Locate the cell with the specified text and output its (X, Y) center coordinate. 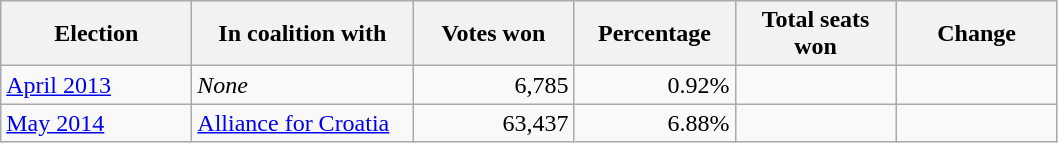
Change (976, 34)
6,785 (494, 85)
Votes won (494, 34)
Alliance for Croatia (302, 123)
None (302, 85)
63,437 (494, 123)
Percentage (654, 34)
6.88% (654, 123)
May 2014 (96, 123)
April 2013 (96, 85)
0.92% (654, 85)
Election (96, 34)
In coalition with (302, 34)
Total seats won (816, 34)
